Search for the cell housing the specified text and yield its [x, y] center coordinate. 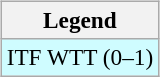
Legend [80, 20]
ITF WTT (0–1) [80, 57]
